Return the [X, Y] coordinate for the center point of the cell that contains the specified text.  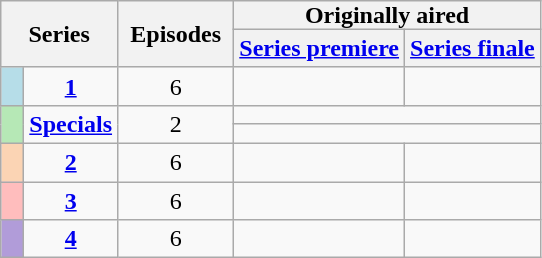
Series premiere [320, 48]
Series finale [473, 48]
Episodes [176, 34]
4 [71, 239]
Series [60, 34]
3 [71, 201]
Originally aired [387, 15]
1 [71, 86]
Specials [71, 124]
